Locate the cell with the specified text and output its (x, y) center coordinate. 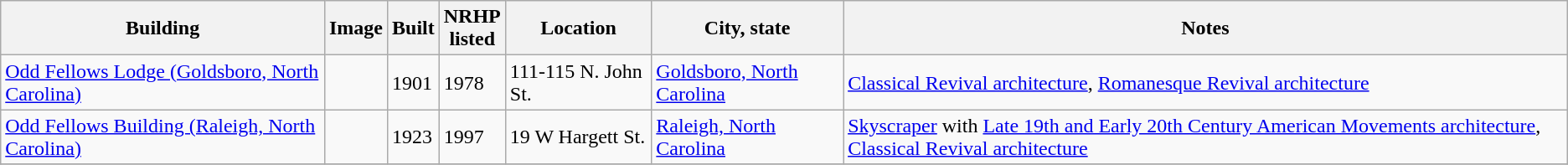
1901 (413, 82)
Image (355, 28)
1997 (472, 137)
111-115 N. John St. (578, 82)
Built (413, 28)
Goldsboro, North Carolina (747, 82)
Notes (1206, 28)
1923 (413, 137)
NRHPlisted (472, 28)
Location (578, 28)
Raleigh, North Carolina (747, 137)
Classical Revival architecture, Romanesque Revival architecture (1206, 82)
19 W Hargett St. (578, 137)
1978 (472, 82)
Odd Fellows Lodge (Goldsboro, North Carolina) (162, 82)
City, state (747, 28)
Building (162, 28)
Odd Fellows Building (Raleigh, North Carolina) (162, 137)
Skyscraper with Late 19th and Early 20th Century American Movements architecture, Classical Revival architecture (1206, 137)
